Provide the (X, Y) coordinate of the cell's center where the given text is located.  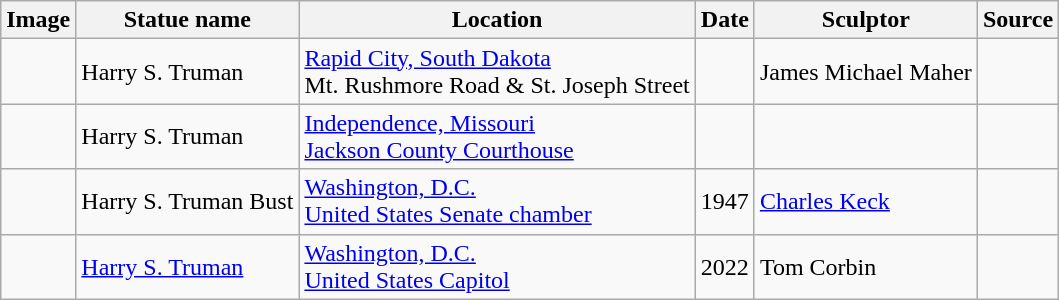
Statue name (188, 20)
Date (724, 20)
2022 (724, 266)
Harry S. Truman Bust (188, 202)
James Michael Maher (866, 72)
Source (1018, 20)
Tom Corbin (866, 266)
Image (38, 20)
Washington, D.C.United States Capitol (497, 266)
Location (497, 20)
Independence, MissouriJackson County Courthouse (497, 136)
1947 (724, 202)
Sculptor (866, 20)
Washington, D.C.United States Senate chamber (497, 202)
Rapid City, South DakotaMt. Rushmore Road & St. Joseph Street (497, 72)
Charles Keck (866, 202)
